Pinpoint the cell where the given text exists, returning its [X, Y] midpoint coordinate. 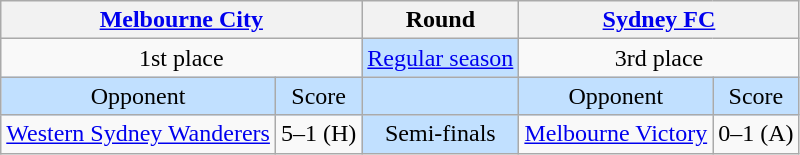
5–1 (H) [318, 134]
Western Sydney Wanderers [138, 134]
1st place [182, 58]
Semi-finals [440, 134]
Melbourne City [182, 20]
Round [440, 20]
3rd place [659, 58]
0–1 (A) [756, 134]
Melbourne Victory [616, 134]
Regular season [440, 58]
Sydney FC [659, 20]
